Detect which cell encompasses the target text, then output its [X, Y] center coordinate. 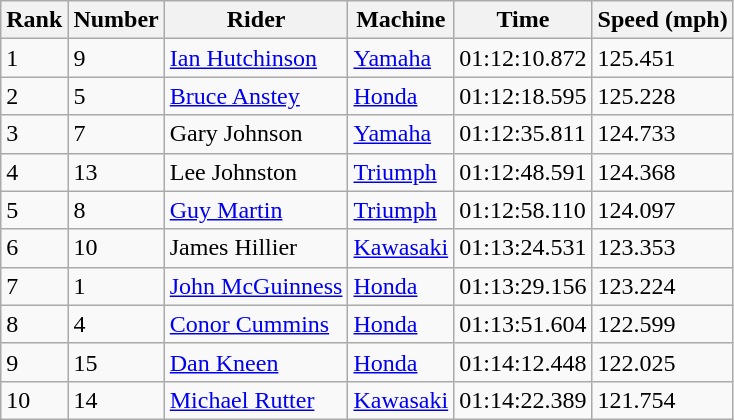
Guy Martin [256, 210]
01:12:58.110 [523, 210]
Number [116, 20]
Dan Kneen [256, 362]
123.353 [662, 248]
2 [34, 96]
Lee Johnston [256, 172]
Gary Johnson [256, 134]
124.368 [662, 172]
Speed (mph) [662, 20]
James Hillier [256, 248]
13 [116, 172]
123.224 [662, 286]
Bruce Anstey [256, 96]
01:12:10.872 [523, 58]
01:12:48.591 [523, 172]
01:12:18.595 [523, 96]
121.754 [662, 400]
Time [523, 20]
124.733 [662, 134]
122.599 [662, 324]
01:13:24.531 [523, 248]
124.097 [662, 210]
15 [116, 362]
Rank [34, 20]
01:13:51.604 [523, 324]
125.228 [662, 96]
Conor Cummins [256, 324]
Rider [256, 20]
01:14:12.448 [523, 362]
Michael Rutter [256, 400]
01:14:22.389 [523, 400]
Ian Hutchinson [256, 58]
6 [34, 248]
01:13:29.156 [523, 286]
14 [116, 400]
122.025 [662, 362]
3 [34, 134]
01:12:35.811 [523, 134]
John McGuinness [256, 286]
Machine [401, 20]
125.451 [662, 58]
